Capture the cell that displays the provided text and extract its [X, Y] central coordinate. 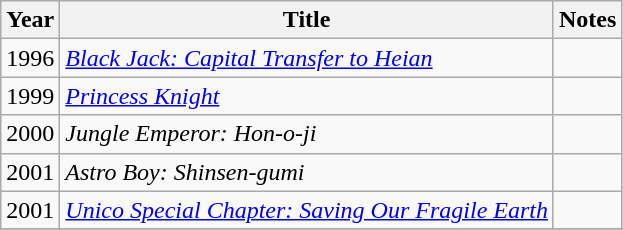
1996 [30, 58]
Notes [587, 20]
2000 [30, 134]
Black Jack: Capital Transfer to Heian [307, 58]
Princess Knight [307, 96]
Astro Boy: Shinsen-gumi [307, 172]
Title [307, 20]
Year [30, 20]
Jungle Emperor: Hon-o-ji [307, 134]
Unico Special Chapter: Saving Our Fragile Earth [307, 210]
1999 [30, 96]
